Locate the cell with the specified text and output its [X, Y] center coordinate. 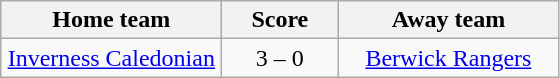
Inverness Caledonian [112, 58]
Score [280, 20]
3 – 0 [280, 58]
Home team [112, 20]
Berwick Rangers [448, 58]
Away team [448, 20]
